Identify which cell holds the provided text, then report its [X, Y] central coordinate. 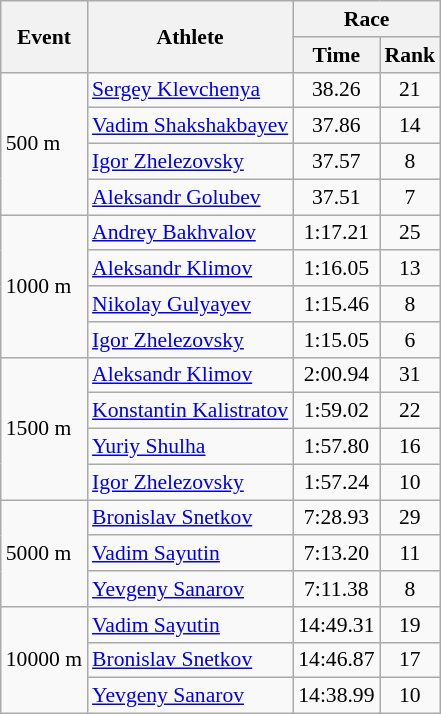
1:57.24 [336, 482]
Sergey Klevchenya [190, 90]
Vadim Shakshakbayev [190, 126]
1500 m [44, 428]
1:59.02 [336, 411]
14 [410, 126]
Race [366, 19]
Event [44, 36]
Andrey Bakhvalov [190, 233]
6 [410, 340]
7 [410, 197]
37.57 [336, 162]
1:17.21 [336, 233]
7:13.20 [336, 554]
17 [410, 660]
500 m [44, 143]
5000 m [44, 554]
Aleksandr Golubev [190, 197]
16 [410, 447]
Time [336, 55]
7:28.93 [336, 518]
10000 m [44, 660]
37.86 [336, 126]
Konstantin Kalistratov [190, 411]
Yuriy Shulha [190, 447]
25 [410, 233]
22 [410, 411]
1:16.05 [336, 269]
1:57.80 [336, 447]
11 [410, 554]
21 [410, 90]
14:38.99 [336, 696]
1:15.05 [336, 340]
1:15.46 [336, 304]
13 [410, 269]
Athlete [190, 36]
Rank [410, 55]
31 [410, 375]
38.26 [336, 90]
37.51 [336, 197]
7:11.38 [336, 589]
29 [410, 518]
19 [410, 625]
2:00.94 [336, 375]
1000 m [44, 286]
Nikolay Gulyayev [190, 304]
14:49.31 [336, 625]
14:46.87 [336, 660]
